Provide the (X, Y) coordinate of the cell's center where the given text is located.  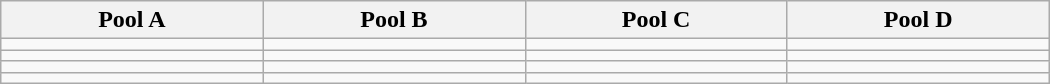
Pool C (656, 20)
Pool B (394, 20)
Pool D (918, 20)
Pool A (132, 20)
